Detect which cell encompasses the target text, then output its [x, y] center coordinate. 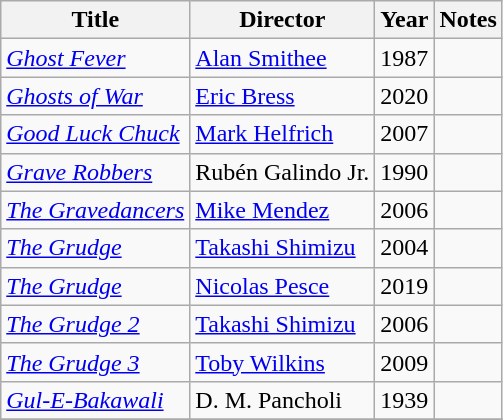
Ghost Fever [96, 58]
1939 [404, 400]
2019 [404, 286]
The Grudge 2 [96, 324]
Notes [468, 20]
Mark Helfrich [282, 134]
Grave Robbers [96, 172]
2004 [404, 248]
Mike Mendez [282, 210]
Nicolas Pesce [282, 286]
The Gravedancers [96, 210]
D. M. Pancholi [282, 400]
Director [282, 20]
Good Luck Chuck [96, 134]
Year [404, 20]
1990 [404, 172]
Eric Bress [282, 96]
1987 [404, 58]
Gul-E-Bakawali [96, 400]
Title [96, 20]
Ghosts of War [96, 96]
Alan Smithee [282, 58]
The Grudge 3 [96, 362]
2009 [404, 362]
Rubén Galindo Jr. [282, 172]
2007 [404, 134]
2020 [404, 96]
Toby Wilkins [282, 362]
